Return the [X, Y] coordinate for the center point of the cell that contains the specified text.  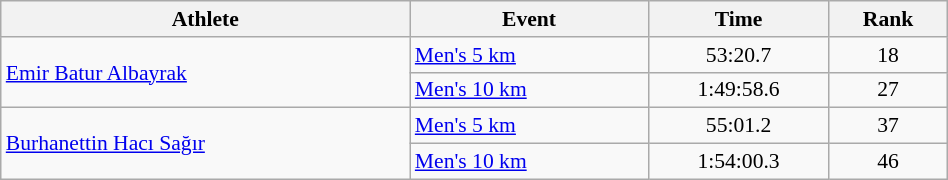
46 [888, 162]
55:01.2 [738, 126]
Emir Batur Albayrak [206, 72]
18 [888, 55]
27 [888, 90]
Athlete [206, 19]
Burhanettin Hacı Sağır [206, 144]
Event [529, 19]
53:20.7 [738, 55]
1:54:00.3 [738, 162]
Time [738, 19]
1:49:58.6 [738, 90]
Rank [888, 19]
37 [888, 126]
